Pinpoint the cell where the given text exists, returning its (x, y) midpoint coordinate. 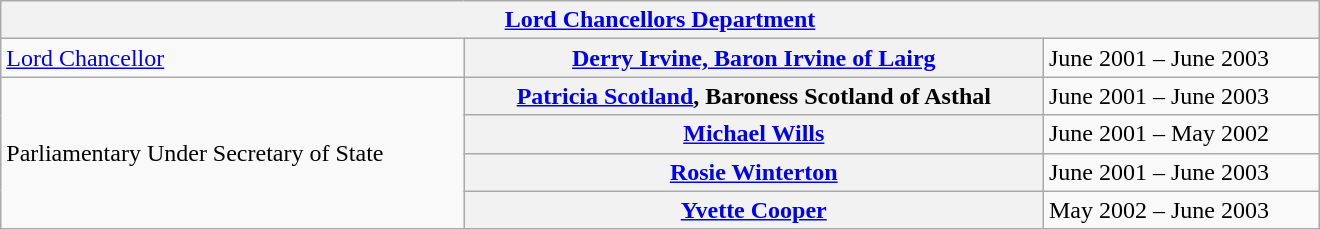
Yvette Cooper (754, 210)
Lord Chancellor (232, 58)
Michael Wills (754, 134)
Derry Irvine, Baron Irvine of Lairg (754, 58)
Lord Chancellors Department (660, 20)
Parliamentary Under Secretary of State (232, 153)
Rosie Winterton (754, 172)
June 2001 – May 2002 (1181, 134)
Patricia Scotland, Baroness Scotland of Asthal (754, 96)
May 2002 – June 2003 (1181, 210)
